Pinpoint the cell where the given text exists, returning its [X, Y] midpoint coordinate. 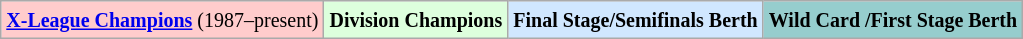
X-League Champions (1987–present) [162, 20]
Wild Card /First Stage Berth [892, 20]
Final Stage/Semifinals Berth [636, 20]
Division Champions [416, 20]
